Find where the given text appears and provide that cell's center as [X, Y] coordinate. 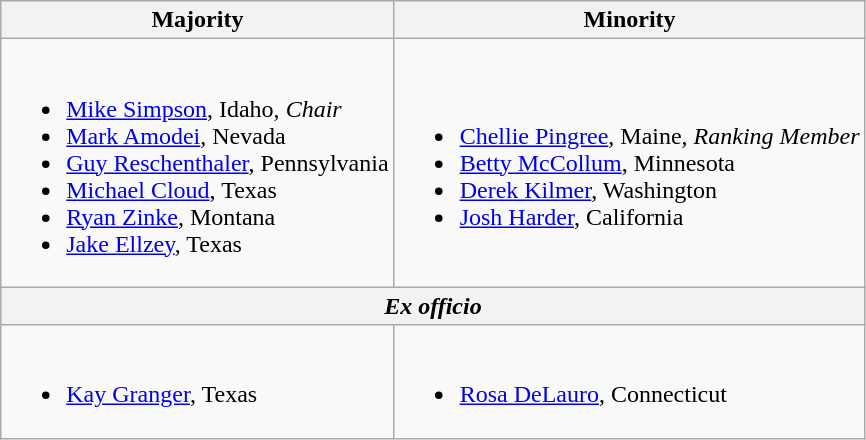
Majority [198, 20]
Ex officio [433, 306]
Rosa DeLauro, Connecticut [630, 382]
Mike Simpson, Idaho, ChairMark Amodei, NevadaGuy Reschenthaler, PennsylvaniaMichael Cloud, TexasRyan Zinke, MontanaJake Ellzey, Texas [198, 163]
Minority [630, 20]
Kay Granger, Texas [198, 382]
Chellie Pingree, Maine, Ranking MemberBetty McCollum, MinnesotaDerek Kilmer, WashingtonJosh Harder, California [630, 163]
